Locate the cell with the specified text and output its (X, Y) center coordinate. 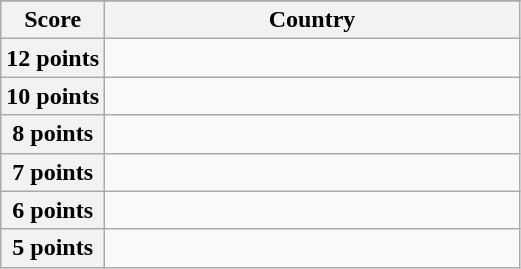
7 points (53, 172)
12 points (53, 58)
10 points (53, 96)
Score (53, 20)
6 points (53, 210)
5 points (53, 248)
Country (312, 20)
8 points (53, 134)
